Detect which cell encompasses the target text, then output its [x, y] center coordinate. 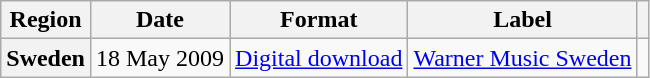
Date [160, 20]
Digital download [319, 58]
Warner Music Sweden [522, 58]
18 May 2009 [160, 58]
Sweden [46, 58]
Format [319, 20]
Label [522, 20]
Region [46, 20]
